Return (X, Y) of the center of cell containing provided text 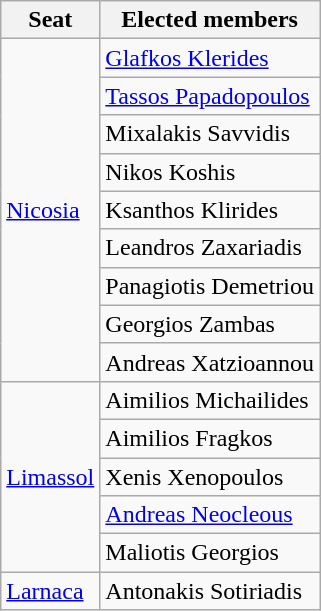
Panagiotis Demetriou (210, 286)
Antonakis Sotiriadis (210, 591)
Xenis Xenopoulos (210, 477)
Larnaca (50, 591)
Aimilios Fragkos (210, 438)
Limassol (50, 476)
Andreas Xatzioannou (210, 362)
Maliotis Georgios (210, 553)
Mixalakis Savvidis (210, 134)
Georgios Zambas (210, 324)
Ksanthos Klirides (210, 210)
Andreas Neocleous (210, 515)
Aimilios Michailides (210, 400)
Tassos Papadopoulos (210, 96)
Nicosia (50, 210)
Seat (50, 20)
Glafkos Klerides (210, 58)
Nikos Koshis (210, 172)
Elected members (210, 20)
Leandros Zaxariadis (210, 248)
